Pinpoint the cell where the given text exists, returning its [x, y] midpoint coordinate. 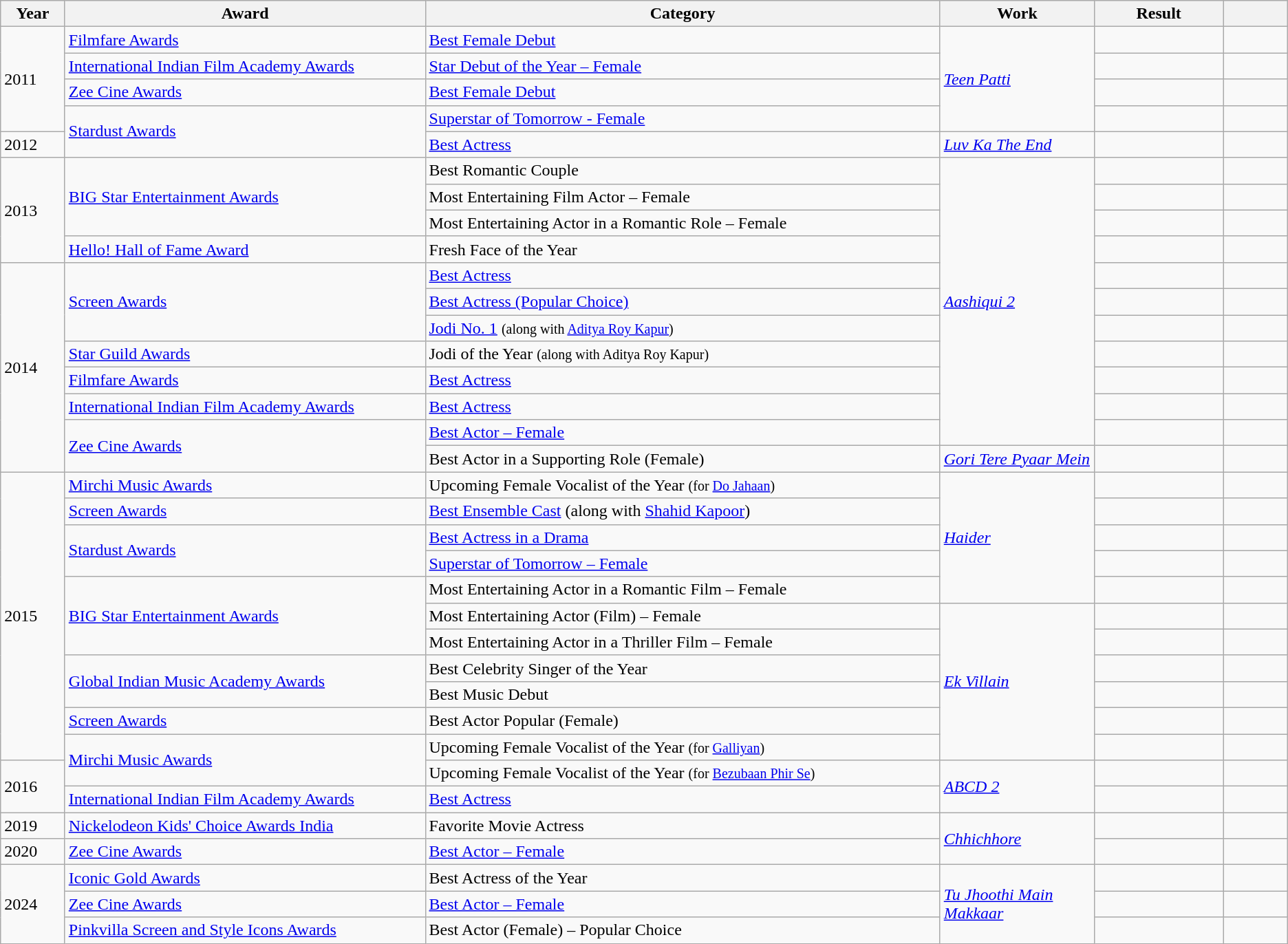
Most Entertaining Actor in a Thriller Film – Female [683, 642]
Award [245, 14]
Teen Patti [1017, 79]
2015 [33, 616]
Luv Ka The End [1017, 144]
2016 [33, 786]
2012 [33, 144]
Haider [1017, 537]
Most Entertaining Actor in a Romantic Role – Female [683, 223]
2019 [33, 826]
Fresh Face of the Year [683, 249]
Pinkvilla Screen and Style Icons Awards [245, 930]
Best Music Debut [683, 694]
2020 [33, 852]
Favorite Movie Actress [683, 826]
Superstar of Tomorrow - Female [683, 118]
Best Actress in a Drama [683, 537]
2024 [33, 904]
ABCD 2 [1017, 786]
Iconic Gold Awards [245, 878]
Most Entertaining Film Actor – Female [683, 197]
Star Debut of the Year – Female [683, 66]
Upcoming Female Vocalist of the Year (for Galliyan) [683, 747]
Best Actress of the Year [683, 878]
Hello! Hall of Fame Award [245, 249]
Year [33, 14]
Work [1017, 14]
Star Guild Awards [245, 354]
Best Celebrity Singer of the Year [683, 668]
Most Entertaining Actor in a Romantic Film – Female [683, 590]
2014 [33, 367]
Best Romantic Couple [683, 171]
Most Entertaining Actor (Film) – Female [683, 616]
Result [1159, 14]
Superstar of Tomorrow – Female [683, 564]
Ek Villain [1017, 681]
Best Actor in a Supporting Role (Female) [683, 459]
Nickelodeon Kids' Choice Awards India [245, 826]
Tu Jhoothi Main Makkaar [1017, 904]
Upcoming Female Vocalist of the Year (for Do Jahaan) [683, 485]
Global Indian Music Academy Awards [245, 681]
Jodi of the Year (along with Aditya Roy Kapur) [683, 354]
2013 [33, 210]
2011 [33, 79]
Jodi No. 1 (along with Aditya Roy Kapur) [683, 328]
Gori Tere Pyaar Mein [1017, 459]
Chhichhore [1017, 839]
Best Ensemble Cast (along with Shahid Kapoor) [683, 511]
Category [683, 14]
Best Actor Popular (Female) [683, 720]
Aashiqui 2 [1017, 301]
Upcoming Female Vocalist of the Year (for Bezubaan Phir Se) [683, 773]
Best Actor (Female) – Popular Choice [683, 930]
Best Actress (Popular Choice) [683, 301]
